Output the [x, y] coordinate of the center of the cell containing the given text.  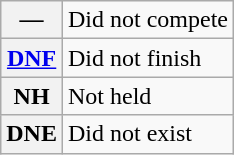
Did not exist [148, 134]
DNF [32, 58]
NH [32, 96]
Did not finish [148, 58]
Did not compete [148, 20]
Not held [148, 96]
— [32, 20]
DNE [32, 134]
